Determine the (X, Y) coordinate at the center of the cell enclosing the given text.  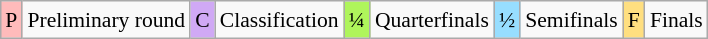
½ (507, 20)
Quarterfinals (432, 20)
F (634, 20)
Preliminary round (106, 20)
Semifinals (571, 20)
Finals (676, 20)
C (202, 20)
Classification (280, 20)
¼ (357, 20)
P (11, 20)
